Provide the [X, Y] coordinate of the cell's center where the given text is located.  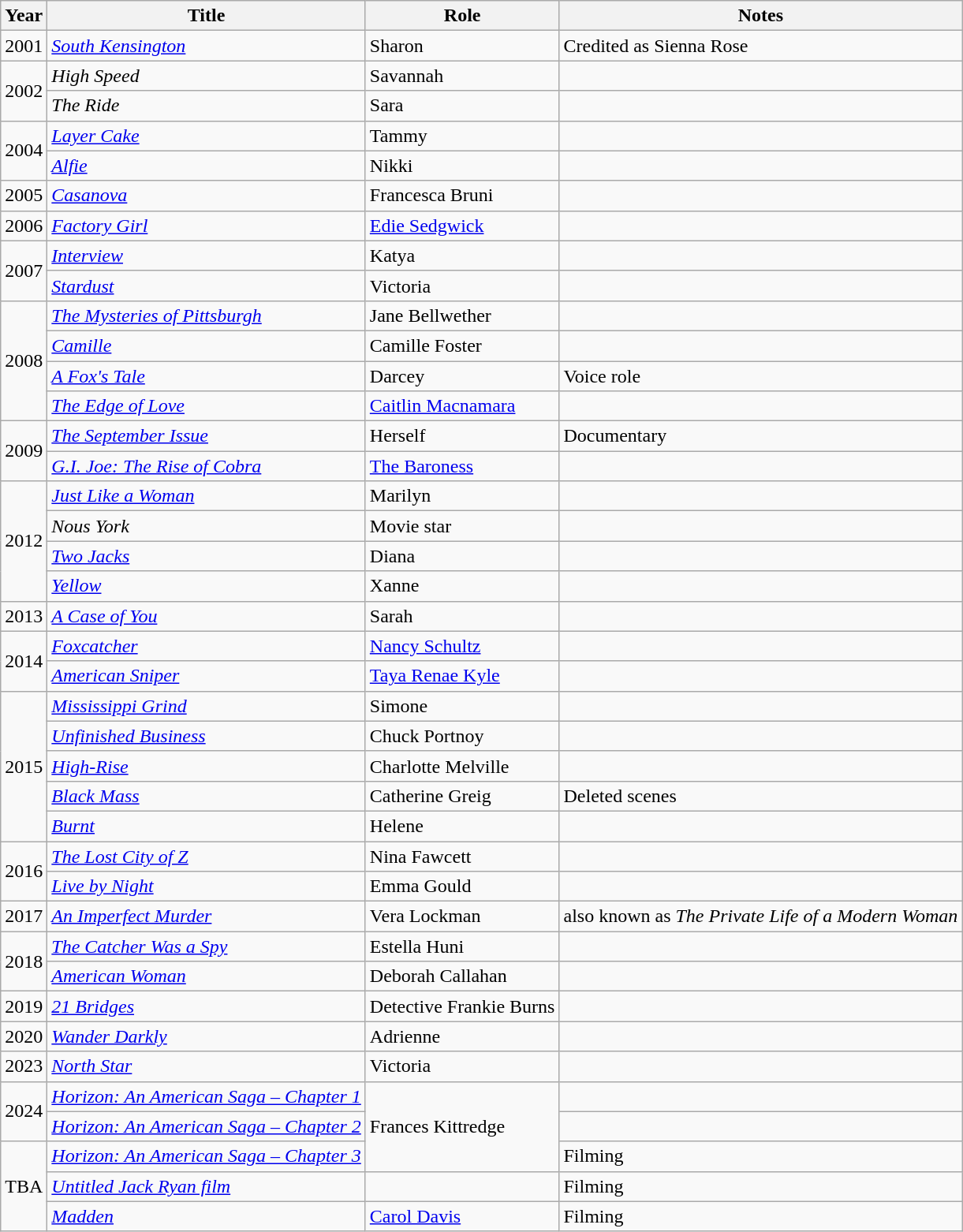
also known as The Private Life of a Modern Woman [760, 917]
2016 [24, 871]
Casanova [207, 196]
2006 [24, 226]
2008 [24, 360]
The September Issue [207, 436]
Sharon [462, 46]
Detective Frankie Burns [462, 1006]
A Fox's Tale [207, 376]
Black Mass [207, 796]
Sarah [462, 616]
2017 [24, 917]
Francesca Bruni [462, 196]
Year [24, 16]
2018 [24, 961]
Sara [462, 106]
The Ride [207, 106]
The Lost City of Z [207, 856]
Adrienne [462, 1036]
Edie Sedgwick [462, 226]
Stardust [207, 286]
Burnt [207, 826]
Live by Night [207, 887]
Just Like a Woman [207, 496]
Catherine Greig [462, 796]
The Catcher Was a Spy [207, 946]
Jane Bellwether [462, 315]
Estella Huni [462, 946]
A Case of You [207, 616]
Tammy [462, 136]
An Imperfect Murder [207, 917]
Horizon: An American Saga – Chapter 1 [207, 1096]
2004 [24, 151]
2013 [24, 616]
Marilyn [462, 496]
Documentary [760, 436]
Alfie [207, 166]
2007 [24, 271]
21 Bridges [207, 1006]
Herself [462, 436]
High Speed [207, 76]
Deleted scenes [760, 796]
Unfinished Business [207, 736]
Darcey [462, 376]
G.I. Joe: The Rise of Cobra [207, 466]
Chuck Portnoy [462, 736]
Two Jacks [207, 556]
Caitlin Macnamara [462, 406]
The Baroness [462, 466]
Savannah [462, 76]
Factory Girl [207, 226]
2009 [24, 451]
Nous York [207, 526]
2015 [24, 766]
Nancy Schultz [462, 646]
High-Rise [207, 766]
Katya [462, 256]
Wander Darkly [207, 1036]
Taya Renae Kyle [462, 676]
Title [207, 16]
Carol Davis [462, 1216]
Vera Lockman [462, 917]
2005 [24, 196]
South Kensington [207, 46]
Movie star [462, 526]
Simone [462, 706]
Diana [462, 556]
Credited as Sienna Rose [760, 46]
2019 [24, 1006]
2002 [24, 91]
Frances Kittredge [462, 1126]
Camille Foster [462, 345]
Charlotte Melville [462, 766]
Horizon: An American Saga – Chapter 2 [207, 1126]
2014 [24, 661]
Nikki [462, 166]
Mississippi Grind [207, 706]
Yellow [207, 586]
2023 [24, 1066]
Madden [207, 1216]
Foxcatcher [207, 646]
Deborah Callahan [462, 976]
2001 [24, 46]
Interview [207, 256]
Voice role [760, 376]
Layer Cake [207, 136]
Role [462, 16]
TBA [24, 1186]
American Sniper [207, 676]
Emma Gould [462, 887]
Horizon: An American Saga – Chapter 3 [207, 1156]
Helene [462, 826]
The Edge of Love [207, 406]
2020 [24, 1036]
2012 [24, 541]
2024 [24, 1111]
Untitled Jack Ryan film [207, 1186]
North Star [207, 1066]
Xanne [462, 586]
Camille [207, 345]
American Woman [207, 976]
The Mysteries of Pittsburgh [207, 315]
Nina Fawcett [462, 856]
Notes [760, 16]
